From the cell containing the given text, extract its center point as [X, Y] coordinate. 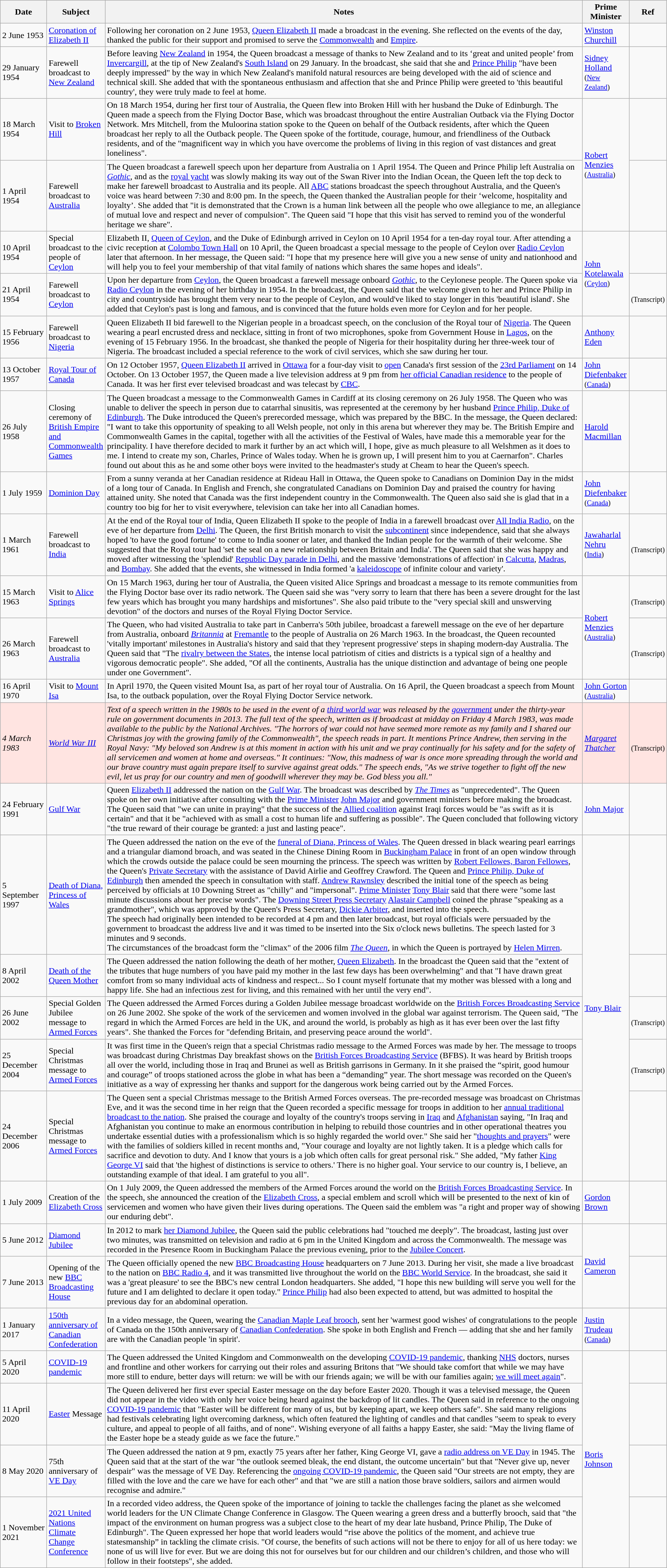
World War III [76, 743]
Subject [76, 12]
Visit to Mount Isa [76, 691]
Visit to Broken Hill [76, 129]
7 June 2013 [23, 1282]
Death of Diana, Princess of Wales [76, 895]
Dominion Day [76, 493]
29 January 1954 [23, 73]
24 February 1991 [23, 809]
Coronation of Elizabeth II [76, 35]
Margaret Thatcher [606, 743]
5 June 2012 [23, 1240]
13 October 1957 [23, 374]
1 April 1954 [23, 196]
Special broadcast to the people of Ceylon [76, 252]
75th anniversary of VE Day [76, 1471]
26 July 1958 [23, 431]
Date [23, 12]
Opening of the new BBC Broadcasting House [76, 1282]
2 June 1953 [23, 35]
Harold Macmillan [606, 431]
1 November 2021 [23, 1532]
11 April 2020 [23, 1414]
Jawaharlal Nehru (India) [606, 545]
John Kotelawala(Ceylon) [606, 273]
10 April 1954 [23, 252]
Closing ceremony of British Empire and Commonwealth Games [76, 431]
Winston Churchill [606, 35]
Farewell broadcast to Ceylon [76, 294]
16 April 1970 [23, 691]
Diamond Jubilee [76, 1240]
Creation of the Elizabeth Cross [76, 1202]
Gulf War [76, 809]
150th anniversary of Canadian Confederation [76, 1329]
5 April 2020 [23, 1367]
Anthony Eden [606, 337]
Justin Trudeau (Canada) [606, 1329]
1 July 1959 [23, 493]
8 May 2020 [23, 1471]
Special Golden Jubilee message to Armed Forces [76, 1018]
John Gorton(Australia) [606, 691]
15 March 1963 [23, 597]
26 June 2002 [23, 1018]
25 December 2004 [23, 1065]
Death of the Queen Mother [76, 976]
Farewell broadcast to India [76, 545]
1 July 2009 [23, 1202]
Ref [648, 12]
Notes [344, 12]
Boris Johnson [606, 1459]
Prime Minister [606, 12]
COVID-19 pandemic [76, 1367]
18 March 1954 [23, 129]
26 March 1963 [23, 649]
Royal Tour of Canada [76, 374]
Visit to Alice Springs [76, 597]
4 March 1983 [23, 743]
Easter Message [76, 1414]
Tony Blair [606, 1008]
David Cameron [606, 1266]
Farewell broadcast to Nigeria [76, 337]
1 January 2017 [23, 1329]
2021 United Nations Climate Change Conference [76, 1532]
Gordon Brown [606, 1202]
5 September 1997 [23, 895]
John Major [606, 809]
1 March 1961 [23, 545]
Farewell broadcast to New Zealand [76, 73]
15 February 1956 [23, 337]
24 December 2006 [23, 1136]
Sidney Holland(New Zealand) [606, 73]
8 April 2002 [23, 976]
21 April 1954 [23, 294]
